Output the (X, Y) coordinate of the center of the cell containing the given text.  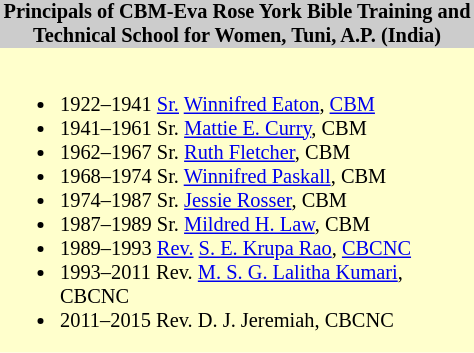
Principals of CBM-Eva Rose York Bible Training and Technical School for Women, Tuni, A.P. (India) (237, 24)
